Capture the cell that displays the provided text and extract its [x, y] central coordinate. 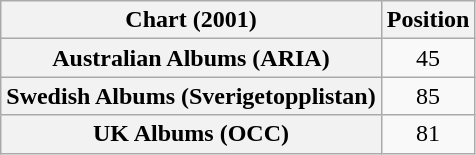
81 [428, 134]
Swedish Albums (Sverigetopplistan) [191, 96]
Australian Albums (ARIA) [191, 58]
45 [428, 58]
Position [428, 20]
UK Albums (OCC) [191, 134]
85 [428, 96]
Chart (2001) [191, 20]
